Return the (X, Y) coordinate for the center point of the cell that contains the specified text.  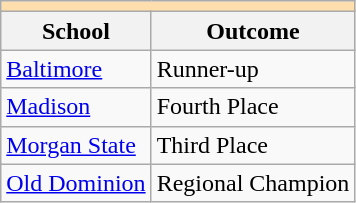
Runner-up (253, 69)
Third Place (253, 145)
Fourth Place (253, 107)
Madison (76, 107)
School (76, 31)
Morgan State (76, 145)
Old Dominion (76, 183)
Outcome (253, 31)
Baltimore (76, 69)
Regional Champion (253, 183)
